Return (x, y) of the center of cell containing provided text 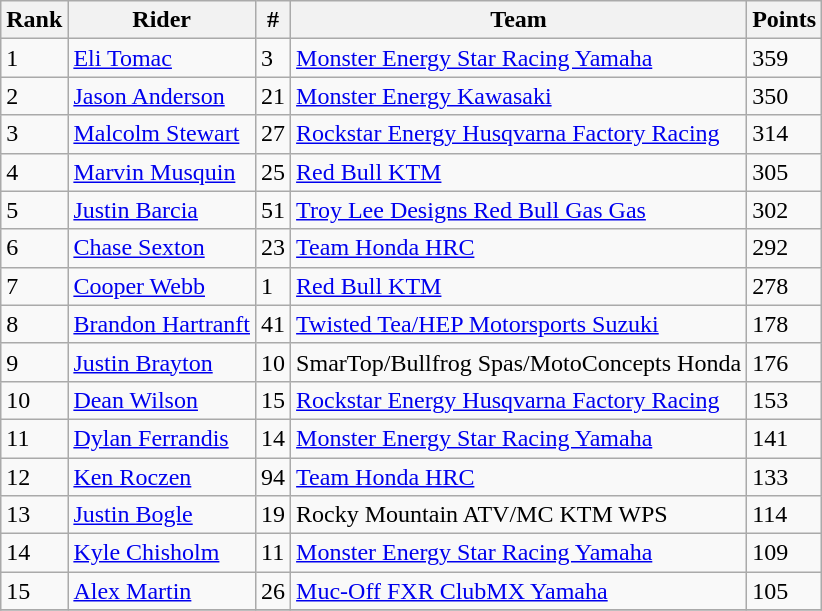
Justin Barcia (162, 210)
176 (784, 362)
Ken Roczen (162, 477)
302 (784, 210)
Troy Lee Designs Red Bull Gas Gas (519, 210)
Jason Anderson (162, 96)
21 (274, 96)
Chase Sexton (162, 248)
Cooper Webb (162, 286)
26 (274, 591)
141 (784, 438)
153 (784, 400)
109 (784, 553)
Monster Energy Kawasaki (519, 96)
23 (274, 248)
2 (34, 96)
5 (34, 210)
7 (34, 286)
178 (784, 324)
# (274, 20)
Rider (162, 20)
94 (274, 477)
Brandon Hartranft (162, 324)
350 (784, 96)
Muc-Off FXR ClubMX Yamaha (519, 591)
27 (274, 134)
Points (784, 20)
Justin Bogle (162, 515)
Kyle Chisholm (162, 553)
51 (274, 210)
314 (784, 134)
Rank (34, 20)
359 (784, 58)
Malcolm Stewart (162, 134)
8 (34, 324)
6 (34, 248)
114 (784, 515)
25 (274, 172)
105 (784, 591)
13 (34, 515)
Eli Tomac (162, 58)
Alex Martin (162, 591)
133 (784, 477)
Team (519, 20)
Rocky Mountain ATV/MC KTM WPS (519, 515)
Dylan Ferrandis (162, 438)
Twisted Tea/HEP Motorsports Suzuki (519, 324)
4 (34, 172)
12 (34, 477)
41 (274, 324)
292 (784, 248)
Justin Brayton (162, 362)
19 (274, 515)
278 (784, 286)
SmarTop/Bullfrog Spas/MotoConcepts Honda (519, 362)
Marvin Musquin (162, 172)
Dean Wilson (162, 400)
305 (784, 172)
9 (34, 362)
